Capture the cell that displays the provided text and extract its (X, Y) central coordinate. 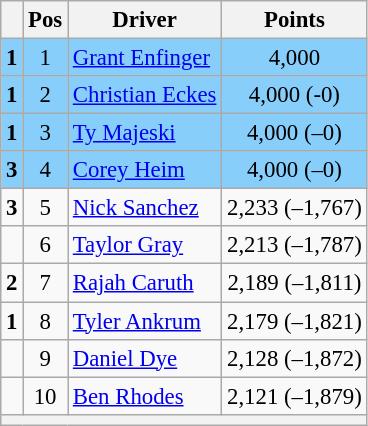
Points (294, 20)
Ty Majeski (145, 133)
8 (46, 321)
2,128 (–1,872) (294, 358)
9 (46, 358)
6 (46, 245)
2,179 (–1,821) (294, 321)
Grant Enfinger (145, 58)
2,213 (–1,787) (294, 245)
7 (46, 283)
4,000 (294, 58)
Rajah Caruth (145, 283)
Daniel Dye (145, 358)
10 (46, 396)
Taylor Gray (145, 245)
Nick Sanchez (145, 208)
5 (46, 208)
2,121 (–1,879) (294, 396)
Pos (46, 20)
Ben Rhodes (145, 396)
4 (46, 170)
2,189 (–1,811) (294, 283)
Christian Eckes (145, 95)
4,000 (-0) (294, 95)
Tyler Ankrum (145, 321)
2,233 (–1,767) (294, 208)
Driver (145, 20)
Corey Heim (145, 170)
